For the text-containing cell, return its midpoint in [X, Y] coordinate format. 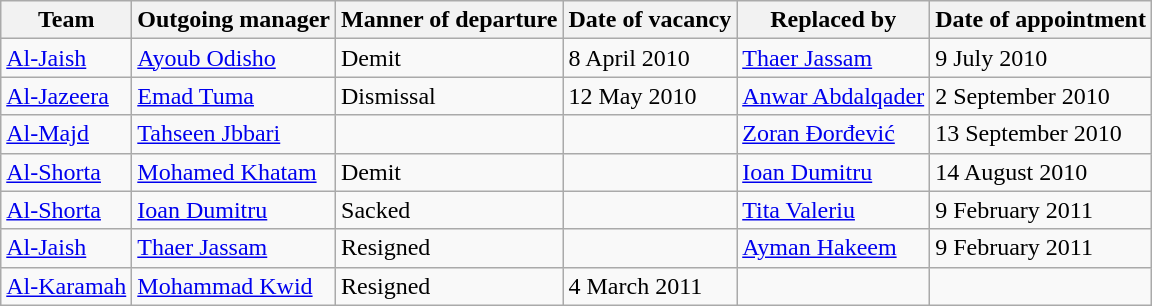
Ayman Hakeem [834, 248]
Sacked [450, 210]
Replaced by [834, 20]
Outgoing manager [234, 20]
8 April 2010 [650, 58]
Date of appointment [1041, 20]
Tahseen Jbbari [234, 134]
12 May 2010 [650, 96]
Tita Valeriu [834, 210]
Anwar Abdalqader [834, 96]
Dismissal [450, 96]
2 September 2010 [1041, 96]
Ayoub Odisho [234, 58]
Al-Majd [66, 134]
Al-Karamah [66, 286]
Mohammad Kwid [234, 286]
Manner of departure [450, 20]
Team [66, 20]
4 March 2011 [650, 286]
14 August 2010 [1041, 172]
9 July 2010 [1041, 58]
Mohamed Khatam [234, 172]
Al-Jazeera [66, 96]
13 September 2010 [1041, 134]
Date of vacancy [650, 20]
Emad Tuma [234, 96]
Zoran Đorđević [834, 134]
